Determine the [x, y] coordinate at the center of the cell enclosing the given text.  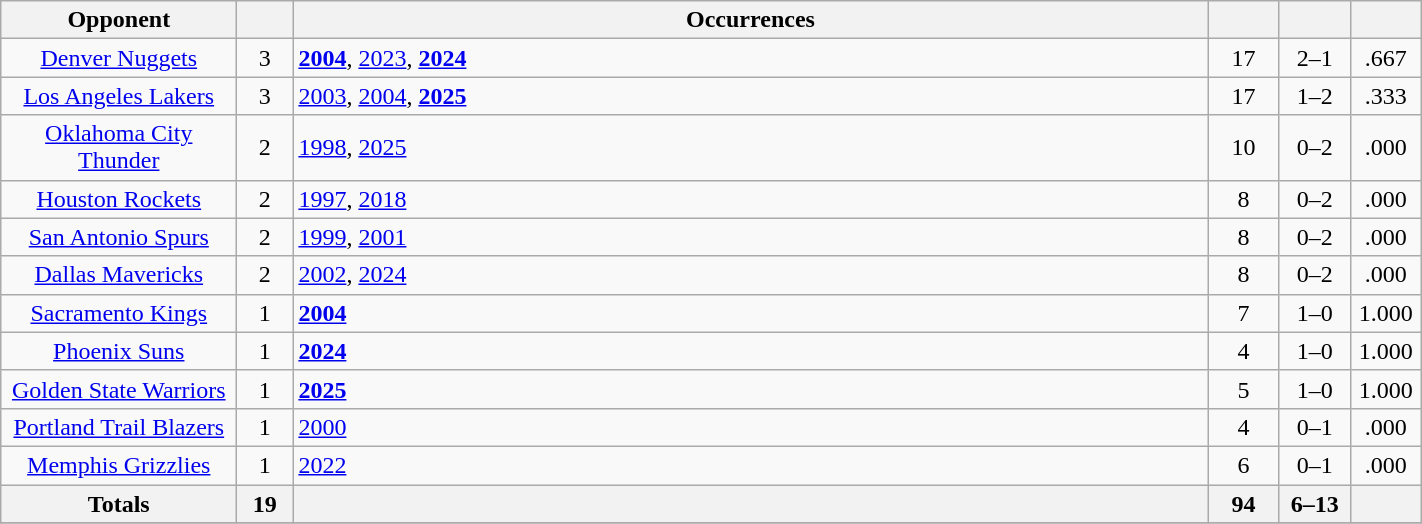
Houston Rockets [119, 199]
San Antonio Spurs [119, 237]
5 [1244, 389]
Occurrences [750, 20]
Memphis Grizzlies [119, 465]
1997, 2018 [750, 199]
2022 [750, 465]
Dallas Mavericks [119, 275]
2025 [750, 389]
2002, 2024 [750, 275]
Phoenix Suns [119, 351]
1998, 2025 [750, 148]
.333 [1386, 96]
19 [265, 503]
2000 [750, 427]
1999, 2001 [750, 237]
Golden State Warriors [119, 389]
2024 [750, 351]
2003, 2004, 2025 [750, 96]
Opponent [119, 20]
6 [1244, 465]
10 [1244, 148]
94 [1244, 503]
2004, 2023, 2024 [750, 58]
Portland Trail Blazers [119, 427]
2–1 [1314, 58]
Oklahoma City Thunder [119, 148]
1–2 [1314, 96]
Totals [119, 503]
.667 [1386, 58]
2004 [750, 313]
Denver Nuggets [119, 58]
7 [1244, 313]
Sacramento Kings [119, 313]
Los Angeles Lakers [119, 96]
6–13 [1314, 503]
